Capture the cell that displays the provided text and extract its [x, y] central coordinate. 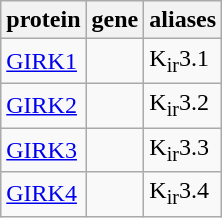
Kir3.1 [183, 61]
GIRK1 [44, 61]
GIRK4 [44, 194]
protein [44, 20]
aliases [183, 20]
GIRK2 [44, 105]
GIRK3 [44, 150]
Kir3.3 [183, 150]
gene [115, 20]
Kir3.4 [183, 194]
Kir3.2 [183, 105]
